Search for the cell housing the specified text and yield its [X, Y] center coordinate. 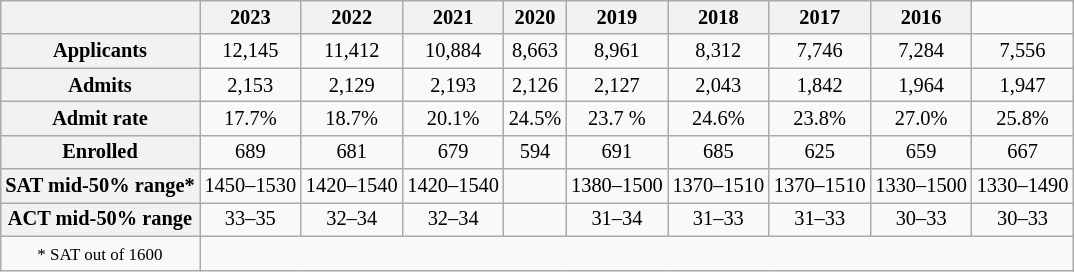
8,663 [535, 51]
ACT mid-50% range [100, 220]
2,193 [452, 85]
23.7 % [616, 119]
2,129 [352, 85]
2022 [352, 18]
12,145 [250, 51]
18.7% [352, 119]
Admit rate [100, 119]
659 [920, 152]
2020 [535, 18]
31–34 [616, 220]
* SAT out of 1600 [100, 253]
2021 [452, 18]
679 [452, 152]
2,126 [535, 85]
1450–1530 [250, 186]
2017 [820, 18]
7,556 [1022, 51]
2019 [616, 18]
Applicants [100, 51]
689 [250, 152]
691 [616, 152]
27.0% [920, 119]
7,746 [820, 51]
17.7% [250, 119]
SAT mid-50% range* [100, 186]
1330–1500 [920, 186]
23.8% [820, 119]
2023 [250, 18]
24.6% [718, 119]
1330–1490 [1022, 186]
Admits [100, 85]
8,312 [718, 51]
25.8% [1022, 119]
11,412 [352, 51]
2016 [920, 18]
2018 [718, 18]
681 [352, 152]
1,842 [820, 85]
685 [718, 152]
10,884 [452, 51]
625 [820, 152]
1380–1500 [616, 186]
7,284 [920, 51]
1,964 [920, 85]
1,947 [1022, 85]
33–35 [250, 220]
Enrolled [100, 152]
594 [535, 152]
2,153 [250, 85]
24.5% [535, 119]
667 [1022, 152]
2,043 [718, 85]
8,961 [616, 51]
2,127 [616, 85]
20.1% [452, 119]
